Identify which cell holds the provided text, then report its (X, Y) central coordinate. 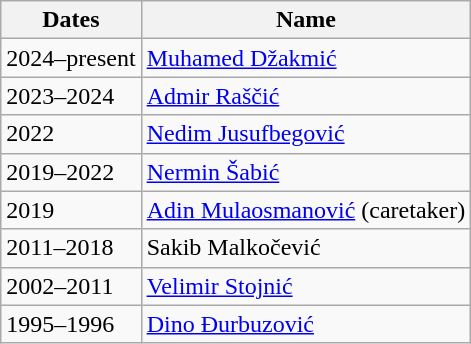
Adin Mulaosmanović (caretaker) (306, 210)
Muhamed Džakmić (306, 58)
Dino Đurbuzović (306, 324)
2024–present (71, 58)
2019 (71, 210)
2022 (71, 134)
Nermin Šabić (306, 172)
1995–1996 (71, 324)
2019–2022 (71, 172)
Name (306, 20)
2023–2024 (71, 96)
Velimir Stojnić (306, 286)
Admir Raščić (306, 96)
Sakib Malkočević (306, 248)
2011–2018 (71, 248)
Dates (71, 20)
Nedim Jusufbegović (306, 134)
2002–2011 (71, 286)
